Pinpoint the cell where the given text exists, returning its (x, y) midpoint coordinate. 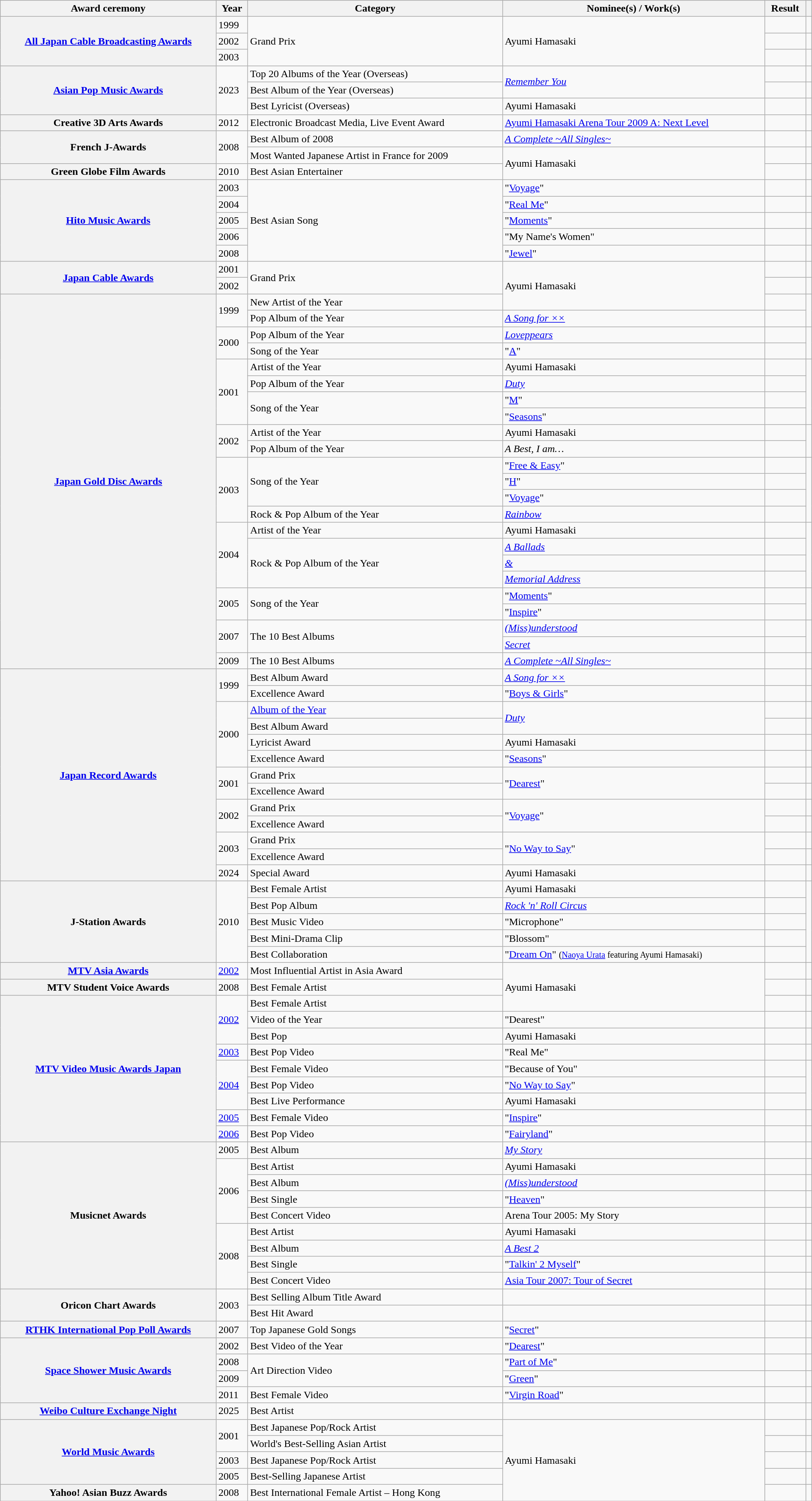
"H" (633, 482)
"Dream On" (Naoya Urata featuring Ayumi Hamasaki) (633, 954)
Best-Selling Japanese Artist (375, 1476)
2012 (232, 123)
Best International Female Artist – Hong Kong (375, 1492)
2011 (232, 1395)
Musicnet Awards (108, 1215)
"Talkin' 2 Myself" (633, 1264)
All Japan Cable Broadcasting Awards (108, 41)
2025 (232, 1411)
A Ballads (633, 547)
Best Live Performance (375, 1101)
"Blossom" (633, 938)
Video of the Year (375, 1020)
Rock 'n' Roll Circus (633, 905)
J-Station Awards (108, 922)
Best Asian Entertainer (375, 171)
Secret (633, 644)
Best Album of 2008 (375, 139)
"Because of You" (633, 1069)
Best Hit Award (375, 1313)
Best Collaboration (375, 954)
Most Wanted Japanese Artist in France for 2009 (375, 155)
Result (785, 9)
Nominee(s) / Work(s) (633, 9)
World Music Awards (108, 1452)
Ayumi Hamasaki Arena Tour 2009 A: Next Level (633, 123)
RTHK International Pop Poll Awards (108, 1330)
"Heaven" (633, 1199)
"Boys & Girls" (633, 693)
Asian Pop Music Awards (108, 90)
2024 (232, 873)
Album of the Year (375, 710)
Oricon Chart Awards (108, 1305)
Year (232, 9)
Japan Cable Awards (108, 278)
World's Best-Selling Asian Artist (375, 1444)
Best Mini-Drama Clip (375, 938)
MTV Asia Awards (108, 971)
Best Music Video (375, 922)
"Virgin Road" (633, 1395)
Top Japanese Gold Songs (375, 1330)
"Fairyland" (633, 1134)
2023 (232, 90)
Rainbow (633, 514)
"Microphone" (633, 922)
& (633, 563)
"Jewel" (633, 253)
Green Globe Film Awards (108, 171)
Loveppears (633, 335)
"A" (633, 351)
Category (375, 9)
New Artist of the Year (375, 302)
Asia Tour 2007: Tour of Secret (633, 1281)
MTV Student Voice Awards (108, 987)
French J-Awards (108, 147)
Best Pop Album (375, 905)
Japan Gold Disc Awards (108, 482)
My Story (633, 1150)
"Free & Easy" (633, 465)
MTV Video Music Awards Japan (108, 1069)
Top 20 Albums of the Year (Overseas) (375, 74)
Art Direction Video (375, 1370)
Best Asian Song (375, 220)
"Part of Me" (633, 1362)
Electronic Broadcast Media, Live Event Award (375, 123)
"My Name's Women" (633, 237)
Best Selling Album Title Award (375, 1297)
Lyricist Award (375, 743)
A Best 2 (633, 1248)
Remember You (633, 82)
Special Award (375, 873)
Best Pop (375, 1036)
Best Video of the Year (375, 1346)
Memorial Address (633, 579)
Award ceremony (108, 9)
"Secret" (633, 1330)
"Green" (633, 1378)
"M" (633, 400)
A Best, I am… (633, 449)
Space Shower Music Awards (108, 1370)
Best Album of the Year (Overseas) (375, 90)
Best Lyricist (Overseas) (375, 106)
Weibo Culture Exchange Night (108, 1411)
Creative 3D Arts Awards (108, 123)
Yahoo! Asian Buzz Awards (108, 1492)
Arena Tour 2005: My Story (633, 1215)
Hito Music Awards (108, 220)
Japan Record Awards (108, 775)
Most Influential Artist in Asia Award (375, 971)
